Capture the cell that displays the provided text and extract its (X, Y) central coordinate. 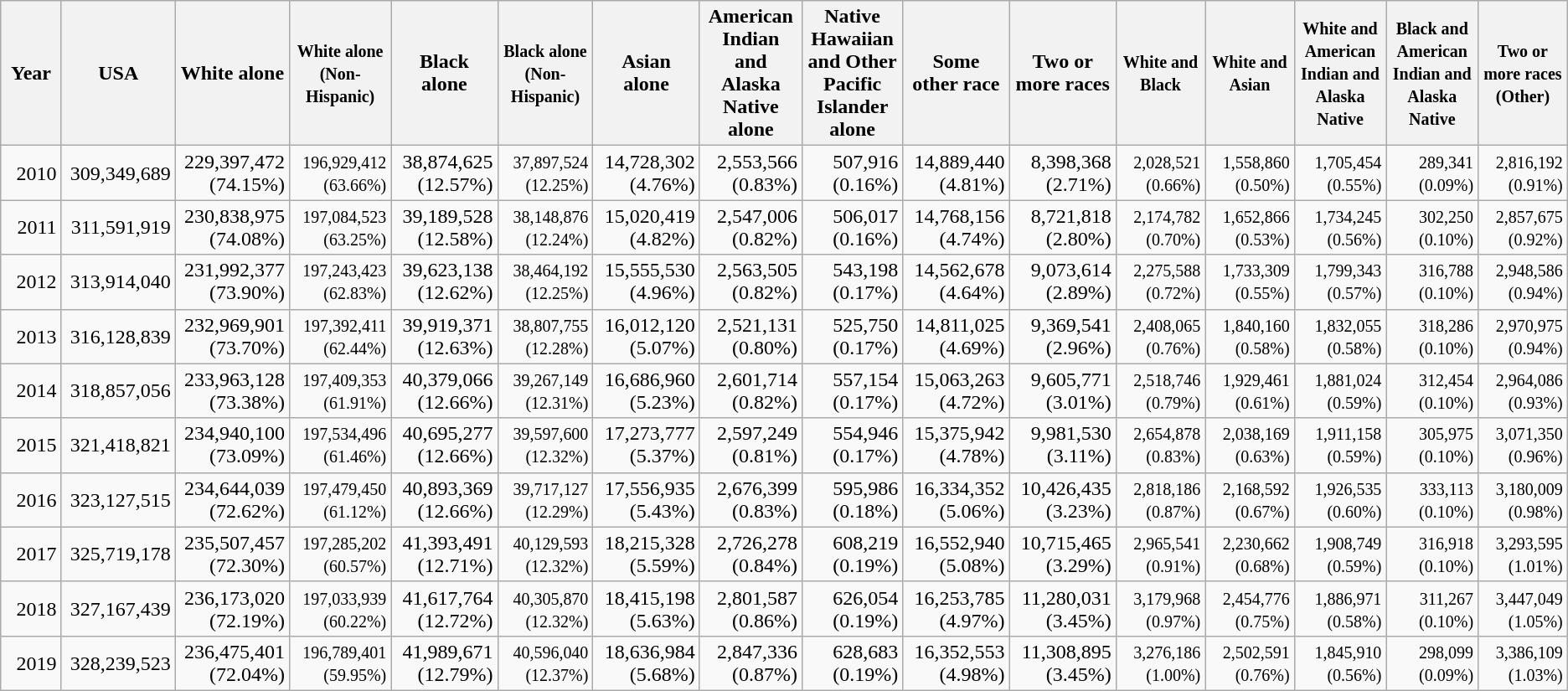
1,886,971 (0.58%) (1340, 608)
40,893,369 (12.66%) (444, 499)
14,768,156 (4.74%) (957, 228)
2010 (31, 173)
626,054 (0.19%) (852, 608)
2019 (31, 663)
298,099 (0.09%) (1432, 663)
3,276,186 (1.00%) (1160, 663)
2,726,278 (0.84%) (750, 554)
9,981,530 (3.11%) (1062, 446)
Black alone (Non-Hispanic) (545, 74)
196,789,401 (59.95%) (340, 663)
197,479,450 (61.12%) (340, 499)
543,198 (0.17%) (852, 281)
1,733,309 (0.55%) (1250, 281)
18,215,328 (5.59%) (647, 554)
3,293,595 (1.01%) (1523, 554)
2,174,782 (0.70%) (1160, 228)
1,908,749 (0.59%) (1340, 554)
2,970,975 (0.94%) (1523, 337)
10,715,465 (3.29%) (1062, 554)
14,811,025 (4.69%) (957, 337)
1,652,866 (0.53%) (1250, 228)
8,398,368 (2.71%) (1062, 173)
2,597,249 (0.81%) (750, 446)
White and American Indian and Alaska Native (1340, 74)
2,521,131 (0.80%) (750, 337)
39,267,149 (12.31%) (545, 390)
15,555,530 (4.96%) (647, 281)
38,874,625 (12.57%) (444, 173)
2,502,591 (0.76%) (1250, 663)
312,454 (0.10%) (1432, 390)
White alone (232, 74)
1,832,055 (0.58%) (1340, 337)
302,250 (0.10%) (1432, 228)
234,644,039 (72.62%) (232, 499)
18,636,984 (5.68%) (647, 663)
16,012,120 (5.07%) (647, 337)
2,601,714 (0.82%) (750, 390)
16,686,960 (5.23%) (647, 390)
2,454,776 (0.75%) (1250, 608)
14,728,302 (4.76%) (647, 173)
316,788 (0.10%) (1432, 281)
595,986 (0.18%) (852, 499)
230,838,975 (74.08%) (232, 228)
15,375,942 (4.78%) (957, 446)
2,408,065 (0.76%) (1160, 337)
2,553,566 (0.83%) (750, 173)
1,840,160 (0.58%) (1250, 337)
235,507,457 (72.30%) (232, 554)
2,857,675 (0.92%) (1523, 228)
14,562,678 (4.64%) (957, 281)
196,929,412 (63.66%) (340, 173)
1,799,343 (0.57%) (1340, 281)
233,963,128 (73.38%) (232, 390)
White alone (Non-Hispanic) (340, 74)
507,916 (0.16%) (852, 173)
10,426,435 (3.23%) (1062, 499)
316,918 (0.10%) (1432, 554)
197,033,939 (60.22%) (340, 608)
234,940,100 (73.09%) (232, 446)
39,717,127 (12.29%) (545, 499)
1,911,158 (0.59%) (1340, 446)
2,275,588 (0.72%) (1160, 281)
311,591,919 (118, 228)
Year (31, 74)
White and Asian (1250, 74)
333,113 (0.10%) (1432, 499)
3,071,350 (0.96%) (1523, 446)
305,975 (0.10%) (1432, 446)
2015 (31, 446)
229,397,472 (74.15%) (232, 173)
2,028,521 (0.66%) (1160, 173)
2,818,186 (0.87%) (1160, 499)
40,695,277 (12.66%) (444, 446)
325,719,178 (118, 554)
Two or more races (Other) (1523, 74)
16,253,785 (4.97%) (957, 608)
318,286 (0.10%) (1432, 337)
2013 (31, 337)
3,180,009 (0.98%) (1523, 499)
2,676,399 (0.83%) (750, 499)
311,267 (0.10%) (1432, 608)
313,914,040 (118, 281)
17,273,777 (5.37%) (647, 446)
2011 (31, 228)
15,020,419 (4.82%) (647, 228)
15,063,263 (4.72%) (957, 390)
16,334,352 (5.06%) (957, 499)
11,308,895 (3.45%) (1062, 663)
3,386,109 (1.03%) (1523, 663)
Native Hawaiian and Other Pacific Islander alone (852, 74)
318,857,056 (118, 390)
197,534,496 (61.46%) (340, 446)
White and Black (1160, 74)
2016 (31, 499)
16,352,553 (4.98%) (957, 663)
1,734,245 (0.56%) (1340, 228)
39,919,371 (12.63%) (444, 337)
2,038,169 (0.63%) (1250, 446)
40,305,870 (12.32%) (545, 608)
2,965,541 (0.91%) (1160, 554)
1,881,024 (0.59%) (1340, 390)
197,084,523 (63.25%) (340, 228)
41,989,671 (12.79%) (444, 663)
Black and American Indian and Alaska Native (1432, 74)
197,243,423 (62.83%) (340, 281)
9,073,614 (2.89%) (1062, 281)
236,173,020 (72.19%) (232, 608)
39,189,528 (12.58%) (444, 228)
37,897,524 (12.25%) (545, 173)
2,801,587 (0.86%) (750, 608)
1,558,860 (0.50%) (1250, 173)
506,017 (0.16%) (852, 228)
2,847,336 (0.87%) (750, 663)
41,617,764 (12.72%) (444, 608)
40,379,066 (12.66%) (444, 390)
2012 (31, 281)
3,447,049 (1.05%) (1523, 608)
628,683 (0.19%) (852, 663)
289,341 (0.09%) (1432, 173)
236,475,401 (72.04%) (232, 663)
323,127,515 (118, 499)
2,518,746 (0.79%) (1160, 390)
38,464,192 (12.25%) (545, 281)
309,349,689 (118, 173)
11,280,031 (3.45%) (1062, 608)
554,946 (0.17%) (852, 446)
1,845,910 (0.56%) (1340, 663)
Some other race (957, 74)
39,623,138 (12.62%) (444, 281)
18,415,198 (5.63%) (647, 608)
197,285,202 (60.57%) (340, 554)
9,605,771 (3.01%) (1062, 390)
1,929,461 (0.61%) (1250, 390)
608,219 (0.19%) (852, 554)
3,179,968 (0.97%) (1160, 608)
327,167,439 (118, 608)
14,889,440 (4.81%) (957, 173)
38,148,876 (12.24%) (545, 228)
1,926,535 (0.60%) (1340, 499)
39,597,600 (12.32%) (545, 446)
Black alone (444, 74)
197,392,411 (62.44%) (340, 337)
40,596,040 (12.37%) (545, 663)
USA (118, 74)
1,705,454 (0.55%) (1340, 173)
16,552,940 (5.08%) (957, 554)
525,750 (0.17%) (852, 337)
17,556,935 (5.43%) (647, 499)
2,964,086 (0.93%) (1523, 390)
321,418,821 (118, 446)
2017 (31, 554)
Two or more races (1062, 74)
2,168,592 (0.67%) (1250, 499)
2,948,586 (0.94%) (1523, 281)
38,807,755 (12.28%) (545, 337)
232,969,901 (73.70%) (232, 337)
2014 (31, 390)
197,409,353 (61.91%) (340, 390)
2,654,878 (0.83%) (1160, 446)
American Indian and Alaska Native alone (750, 74)
8,721,818 (2.80%) (1062, 228)
231,992,377 (73.90%) (232, 281)
40,129,593 (12.32%) (545, 554)
557,154 (0.17%) (852, 390)
41,393,491 (12.71%) (444, 554)
2018 (31, 608)
2,563,505 (0.82%) (750, 281)
2,816,192 (0.91%) (1523, 173)
2,547,006 (0.82%) (750, 228)
9,369,541 (2.96%) (1062, 337)
328,239,523 (118, 663)
2,230,662 (0.68%) (1250, 554)
316,128,839 (118, 337)
Asian alone (647, 74)
